Output the [x, y] coordinate of the center of the cell containing the given text.  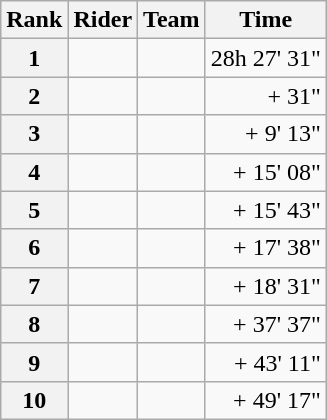
Rank [34, 20]
+ 9' 13" [266, 134]
3 [34, 134]
+ 18' 31" [266, 286]
10 [34, 400]
+ 15' 08" [266, 172]
5 [34, 210]
+ 43' 11" [266, 362]
Team [172, 20]
+ 17' 38" [266, 248]
+ 37' 37" [266, 324]
8 [34, 324]
Rider [103, 20]
28h 27' 31" [266, 58]
+ 31" [266, 96]
2 [34, 96]
6 [34, 248]
Time [266, 20]
+ 49' 17" [266, 400]
9 [34, 362]
4 [34, 172]
1 [34, 58]
7 [34, 286]
+ 15' 43" [266, 210]
